Output the (X, Y) coordinate of the center of the cell containing the given text.  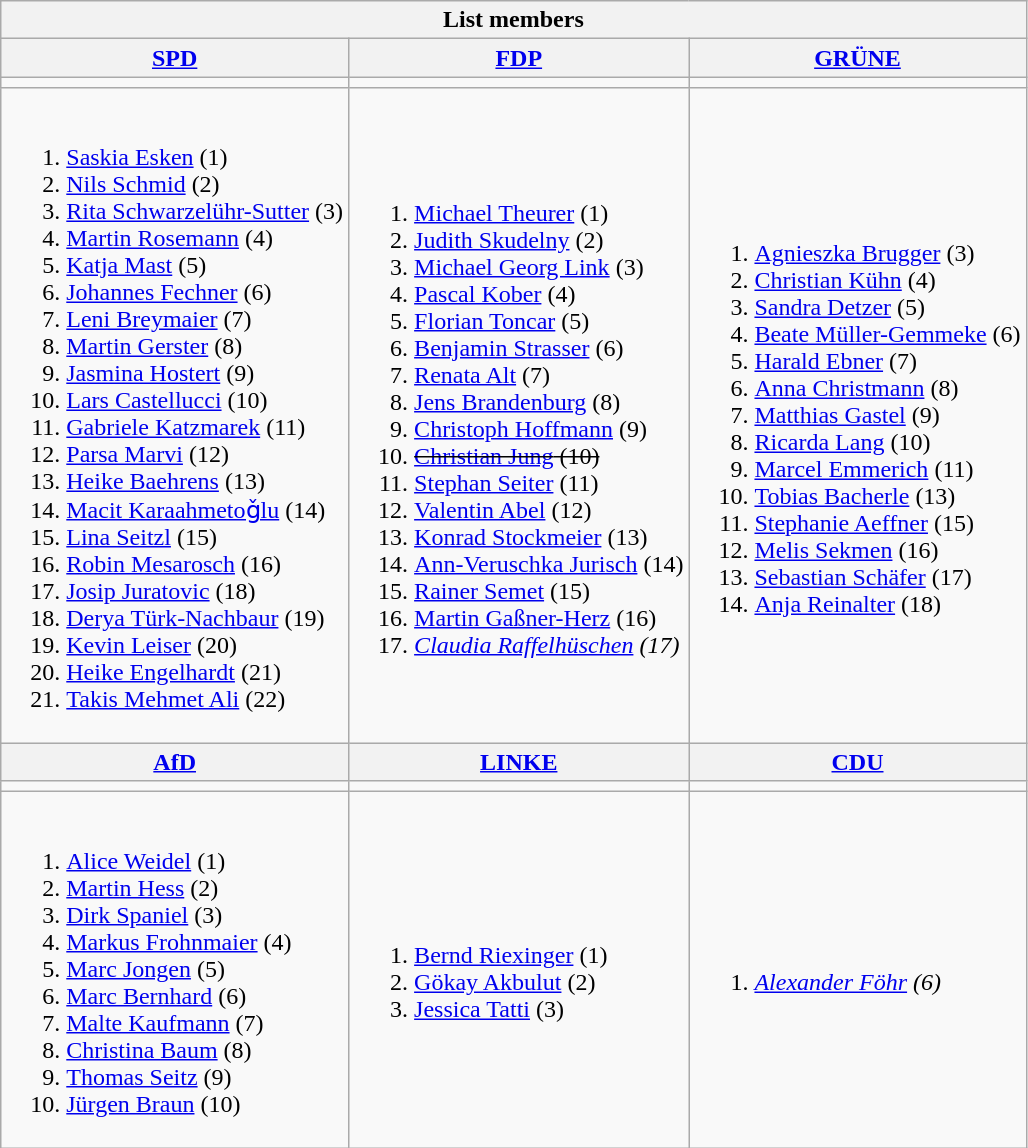
GRÜNE (858, 58)
AfD (175, 761)
SPD (175, 58)
CDU (858, 761)
Bernd Riexinger (1)Gökay Akbulut (2)Jessica Tatti (3) (519, 970)
FDP (519, 58)
Alexander Föhr (6) (858, 970)
List members (514, 20)
LINKE (519, 761)
